Return [X, Y] of the center of cell containing provided text 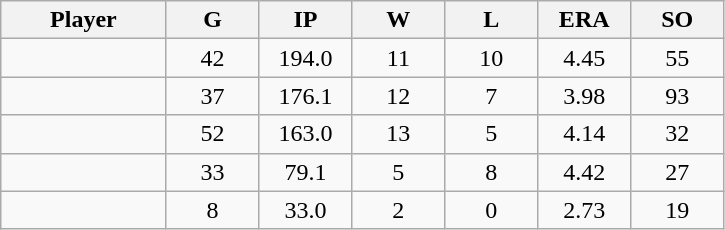
52 [212, 134]
12 [398, 96]
ERA [584, 20]
79.1 [306, 172]
SO [678, 20]
G [212, 20]
176.1 [306, 96]
3.98 [584, 96]
10 [492, 58]
93 [678, 96]
W [398, 20]
4.42 [584, 172]
33.0 [306, 210]
Player [84, 20]
13 [398, 134]
163.0 [306, 134]
0 [492, 210]
194.0 [306, 58]
4.45 [584, 58]
4.14 [584, 134]
11 [398, 58]
IP [306, 20]
42 [212, 58]
32 [678, 134]
7 [492, 96]
19 [678, 210]
37 [212, 96]
L [492, 20]
2 [398, 210]
2.73 [584, 210]
33 [212, 172]
55 [678, 58]
27 [678, 172]
